From the cell containing the given text, extract its center point as (X, Y) coordinate. 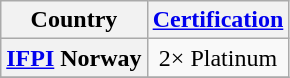
2× Platinum (218, 58)
Country (74, 20)
IFPI Norway (74, 58)
Certification (218, 20)
